Detect which cell encompasses the target text, then output its (x, y) center coordinate. 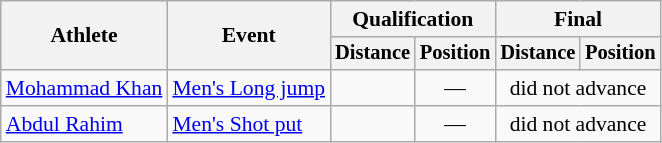
Final (578, 19)
Event (248, 36)
Athlete (84, 36)
Mohammad Khan (84, 88)
Men's Long jump (248, 88)
Qualification (412, 19)
Men's Shot put (248, 124)
Abdul Rahim (84, 124)
